Identify which cell holds the provided text, then report its [X, Y] central coordinate. 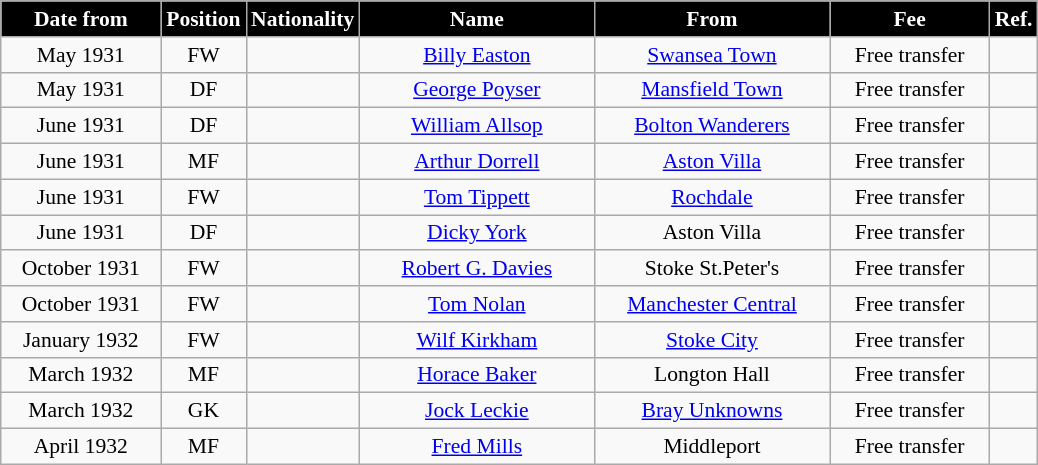
Longton Hall [712, 375]
Position [204, 19]
Nationality [302, 19]
Ref. [1014, 19]
Tom Tippett [476, 197]
Robert G. Davies [476, 269]
Rochdale [712, 197]
Swansea Town [712, 55]
George Poyser [476, 90]
January 1932 [81, 340]
From [712, 19]
Horace Baker [476, 375]
Fred Mills [476, 447]
Mansfield Town [712, 90]
Wilf Kirkham [476, 340]
Name [476, 19]
Dicky York [476, 233]
Bray Unknowns [712, 411]
William Allsop [476, 126]
Stoke St.Peter's [712, 269]
Date from [81, 19]
Jock Leckie [476, 411]
Arthur Dorrell [476, 162]
Manchester Central [712, 304]
Stoke City [712, 340]
Billy Easton [476, 55]
April 1932 [81, 447]
GK [204, 411]
Bolton Wanderers [712, 126]
Middleport [712, 447]
Fee [910, 19]
Tom Nolan [476, 304]
